From the cell containing the given text, extract its center point as [x, y] coordinate. 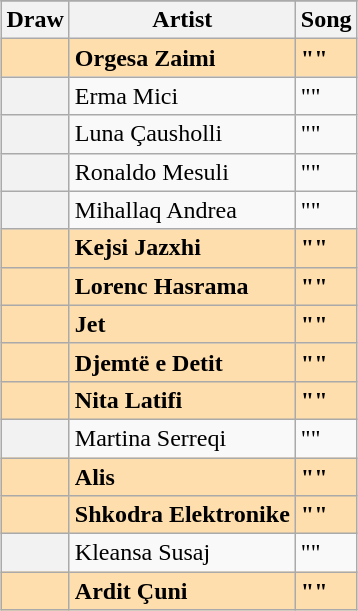
Artist [182, 20]
Alis [182, 477]
Ardit Çuni [182, 591]
Lorenc Hasrama [182, 286]
Ronaldo Mesuli [182, 172]
Nita Latifi [182, 400]
Song [326, 20]
Martina Serreqi [182, 438]
Draw [35, 20]
Mihallaq Andrea [182, 210]
Jet [182, 324]
Luna Çausholli [182, 134]
Orgesa Zaimi [182, 58]
Djemtë e Detit [182, 362]
Shkodra Elektronike [182, 515]
Erma Mici [182, 96]
Kejsi Jazxhi [182, 248]
Kleansa Susaj [182, 553]
